From the cell containing the given text, extract its center point as [x, y] coordinate. 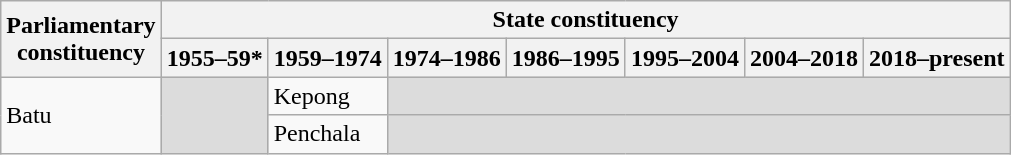
Penchala [328, 134]
Batu [81, 115]
2004–2018 [804, 58]
1959–1974 [328, 58]
1955–59* [214, 58]
1995–2004 [684, 58]
Kepong [328, 96]
1974–1986 [446, 58]
2018–present [936, 58]
State constituency [586, 20]
Parliamentaryconstituency [81, 39]
1986–1995 [566, 58]
